From the cell containing the given text, extract its center point as (x, y) coordinate. 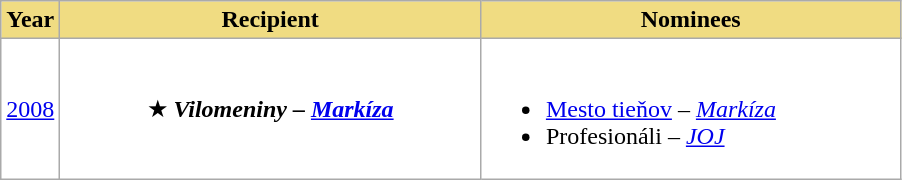
Mesto tieňov – MarkízaProfesionáli – JOJ (690, 109)
Year (30, 20)
★ Vilomeniny – Markíza (270, 109)
Recipient (270, 20)
2008 (30, 109)
Nominees (690, 20)
